Return [X, Y] of the center of cell containing provided text 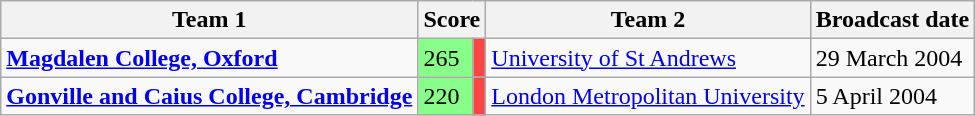
220 [446, 96]
Broadcast date [892, 20]
Team 1 [210, 20]
265 [446, 58]
Score [452, 20]
5 April 2004 [892, 96]
University of St Andrews [648, 58]
London Metropolitan University [648, 96]
Magdalen College, Oxford [210, 58]
Gonville and Caius College, Cambridge [210, 96]
29 March 2004 [892, 58]
Team 2 [648, 20]
